For the text-containing cell, return its midpoint in [X, Y] coordinate format. 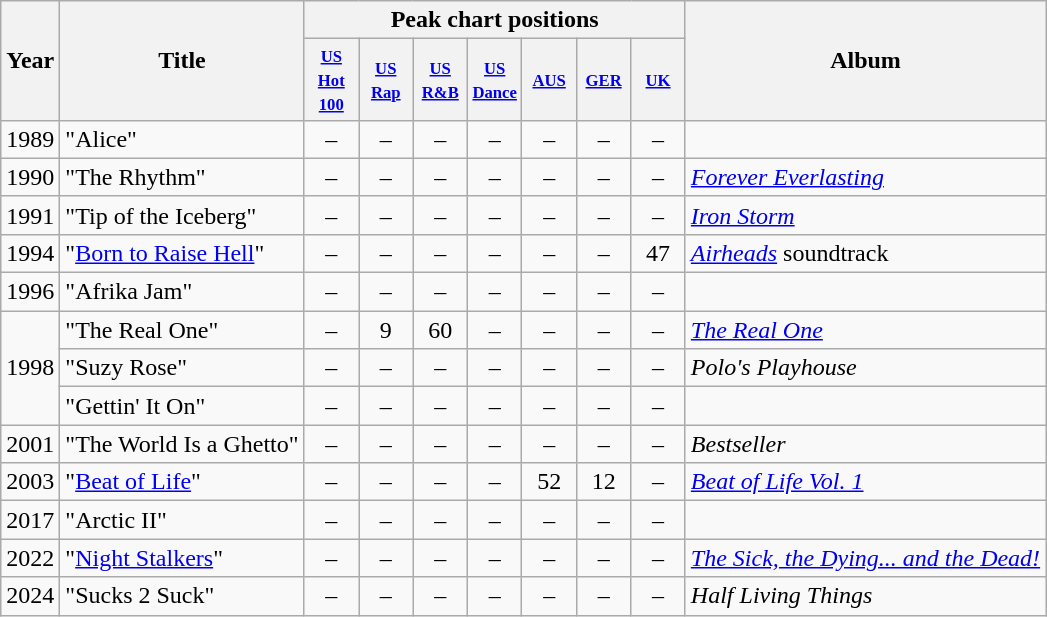
2024 [30, 596]
2022 [30, 558]
Peak chart positions [494, 20]
"Alice" [182, 139]
US Rap [386, 80]
The Sick, the Dying... and the Dead! [865, 558]
"Beat of Life" [182, 482]
"Born to Raise Hell" [182, 253]
"Sucks 2 Suck" [182, 596]
"Night Stalkers" [182, 558]
Year [30, 61]
1996 [30, 292]
US Hot 100 [331, 80]
60 [440, 330]
Half Living Things [865, 596]
Airheads soundtrack [865, 253]
2001 [30, 444]
12 [603, 482]
"Suzy Rose" [182, 368]
"Arctic II" [182, 520]
52 [549, 482]
1990 [30, 177]
"The Rhythm" [182, 177]
AUS [549, 80]
"Gettin' It On" [182, 406]
US Dance [494, 80]
2017 [30, 520]
Album [865, 61]
9 [386, 330]
Beat of Life Vol. 1 [865, 482]
Forever Everlasting [865, 177]
US R&B [440, 80]
"The Real One" [182, 330]
"The World Is a Ghetto" [182, 444]
1991 [30, 215]
1989 [30, 139]
Bestseller [865, 444]
1994 [30, 253]
47 [658, 253]
Polo's Playhouse [865, 368]
UK [658, 80]
GER [603, 80]
Title [182, 61]
The Real One [865, 330]
"Afrika Jam" [182, 292]
"Tip of the Iceberg" [182, 215]
Iron Storm [865, 215]
1998 [30, 368]
2003 [30, 482]
